Provide the (x, y) coordinate of the cell's center where the given text is located.  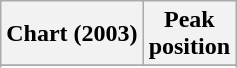
Peakposition (189, 34)
Chart (2003) (72, 34)
